For the text-containing cell, return its midpoint in (X, Y) coordinate format. 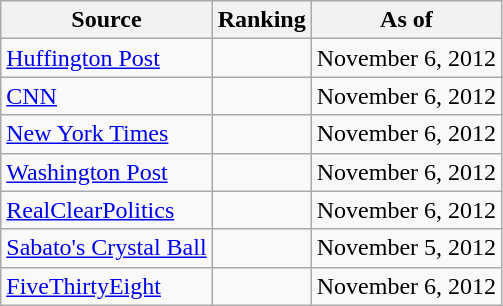
FiveThirtyEight (106, 286)
Washington Post (106, 172)
Sabato's Crystal Ball (106, 248)
As of (406, 20)
Ranking (262, 20)
Huffington Post (106, 58)
November 5, 2012 (406, 248)
Source (106, 20)
RealClearPolitics (106, 210)
New York Times (106, 134)
CNN (106, 96)
